Scan for the cell matching the given text and deliver its (x, y) coordinate at center. 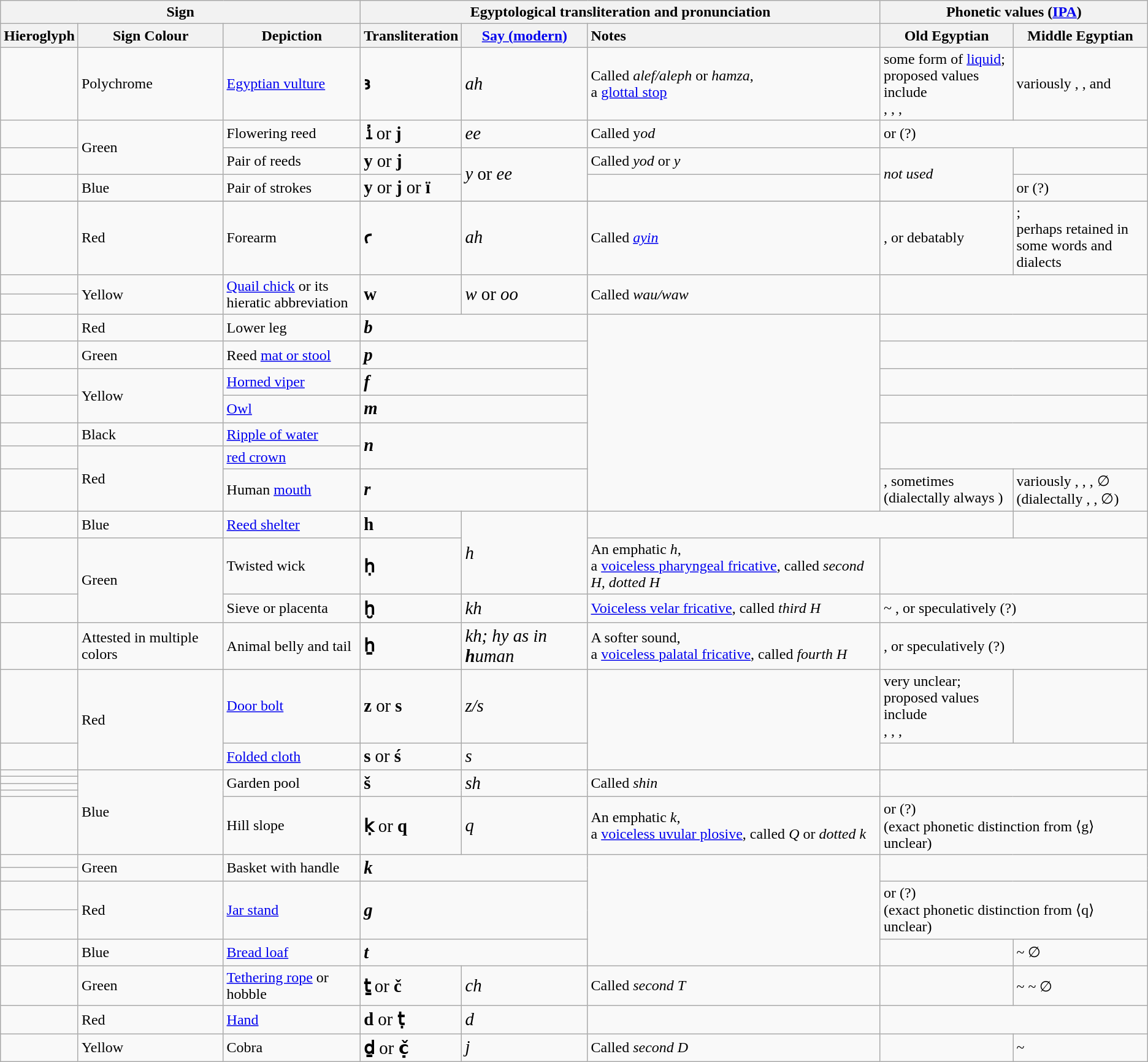
s or ś (411, 756)
ch (525, 985)
m (474, 409)
or (?)(exact phonetic distinction from ⟨g⟩ unclear) (1014, 826)
Called second D (733, 1048)
~ (1081, 1048)
Quail chick or itshieratic abbreviation (292, 294)
Called shin (733, 783)
Hand (292, 1020)
red crown (292, 458)
Basket with handle (292, 868)
Called yod (733, 134)
, or debatably (947, 238)
ꜥ (411, 238)
w (411, 294)
An emphatic h,a voiceless pharyngeal fricative, called second H, dotted H (733, 566)
s (525, 756)
y or j (411, 161)
Called ayin (733, 238)
w or oo (525, 294)
Black (151, 434)
ḳ or q (411, 826)
b (474, 328)
Hill slope (292, 826)
Phonetic values (IPA) (1014, 12)
Garden pool (292, 783)
very unclear;proposed values include, , , (947, 706)
z/s (525, 706)
Horned viper (292, 382)
p (474, 355)
~ ∅ (1081, 952)
ee (525, 134)
Ripple of water (292, 434)
Reed shelter (292, 525)
Called second T (733, 985)
Human mouth (292, 490)
Animal belly and tail (292, 645)
Forearm (292, 238)
An emphatic k,a voiceless uvular plosive, called Q or dotted k (733, 826)
Bread loaf (292, 952)
Egyptian vulture (292, 83)
ḏ or č̣ (411, 1048)
Sign Colour (151, 36)
r (474, 490)
y or ee (525, 174)
not used (947, 174)
Folded cloth (292, 756)
k (474, 868)
Called alef/aleph or hamza,a glottal stop (733, 83)
Flowering reed (292, 134)
A softer sound,a voiceless palatal fricative, called fourth H (733, 645)
n (474, 445)
~ ~ ∅ (1081, 985)
Cobra (292, 1048)
Depiction (292, 36)
or (?)(exact phonetic distinction from ⟨q⟩ unclear) (1014, 910)
Lower leg (292, 328)
Hieroglyph (39, 36)
Owl (292, 409)
Called yod or y (733, 161)
ṯ or č (411, 985)
t (474, 952)
Door bolt (292, 706)
variously , , and (1081, 83)
Attested in multiple colors (151, 645)
Voiceless velar fricative, called third H (733, 609)
j (525, 1048)
sh (525, 783)
f (474, 382)
š (411, 783)
some form of liquid;proposed values include, , , (947, 83)
; perhaps retained insome words and dialects (1081, 238)
Tethering rope or hobble (292, 985)
, or speculatively (?) (1014, 645)
Old Egyptian (947, 36)
kh; hy as in human (525, 645)
ẖ (411, 645)
, sometimes (dialectally always ) (947, 490)
ḥ (411, 566)
Sign (180, 12)
Transliteration (411, 36)
z or s (411, 706)
Say (modern) (525, 36)
ḫ (411, 609)
Twisted wick (292, 566)
Jar stand (292, 910)
ꜣ (411, 83)
Reed mat or stool (292, 355)
Pair of reeds (292, 161)
d or ṭ (411, 1020)
y or j or ï (411, 188)
variously , , , ∅(dialectally , , ∅) (1081, 490)
Polychrome (151, 83)
Notes (733, 36)
ꞽ or j (411, 134)
Called wau/waw (733, 294)
Egyptological transliteration and pronunciation (621, 12)
Pair of strokes (292, 188)
q (525, 826)
Middle Egyptian (1081, 36)
~ , or speculatively (?) (1014, 609)
kh (525, 609)
Sieve or placenta (292, 609)
g (474, 910)
d (525, 1020)
